Extract the [X, Y] coordinate from the center of the cell holding the provided text.  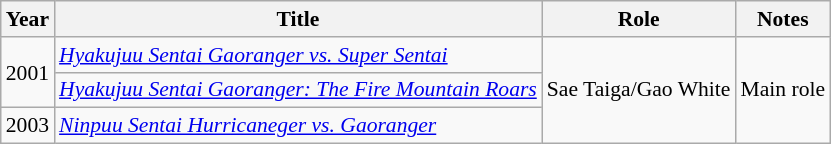
Year [28, 19]
2001 [28, 72]
2003 [28, 126]
Role [639, 19]
Notes [782, 19]
Main role [782, 90]
Ninpuu Sentai Hurricaneger vs. Gaoranger [298, 126]
Title [298, 19]
Hyakujuu Sentai Gaoranger: The Fire Mountain Roars [298, 90]
Hyakujuu Sentai Gaoranger vs. Super Sentai [298, 55]
Sae Taiga/Gao White [639, 90]
